Output the (x, y) coordinate of the center of the cell containing the given text.  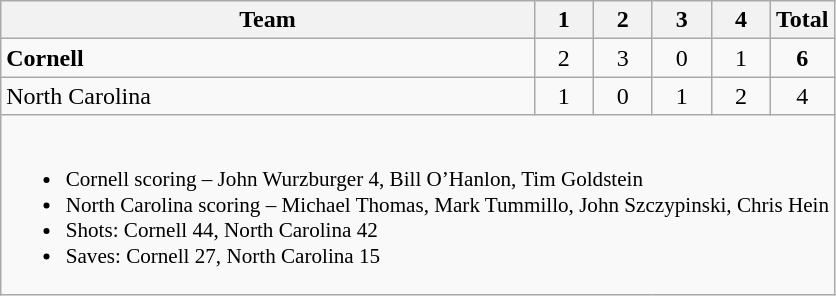
Team (268, 20)
6 (802, 58)
Total (802, 20)
Cornell (268, 58)
North Carolina (268, 96)
